From the cell containing the given text, extract its center point as (X, Y) coordinate. 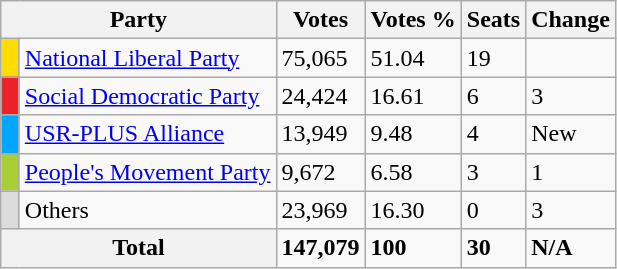
Social Democratic Party (148, 96)
Seats (493, 20)
9,672 (320, 172)
51.04 (413, 58)
23,969 (320, 210)
4 (493, 134)
147,079 (320, 248)
1 (571, 172)
USR-PLUS Alliance (148, 134)
Votes % (413, 20)
16.30 (413, 210)
30 (493, 248)
Votes (320, 20)
9.48 (413, 134)
16.61 (413, 96)
13,949 (320, 134)
National Liberal Party (148, 58)
Others (148, 210)
Total (138, 248)
100 (413, 248)
Party (138, 20)
People's Movement Party (148, 172)
6 (493, 96)
Change (571, 20)
24,424 (320, 96)
0 (493, 210)
N/A (571, 248)
19 (493, 58)
75,065 (320, 58)
6.58 (413, 172)
New (571, 134)
